Determine the [x, y] coordinate at the center of the cell enclosing the given text.  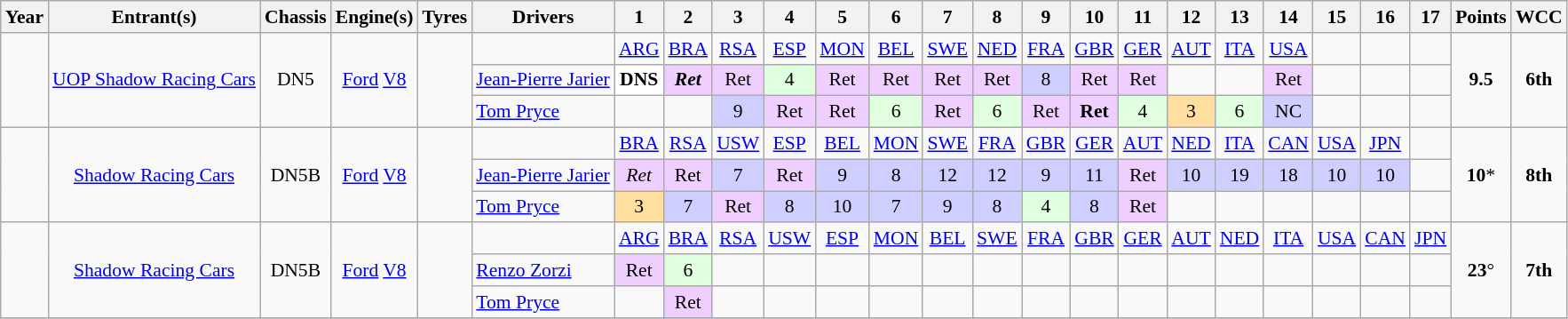
NC [1288, 112]
Engine(s) [375, 17]
18 [1288, 175]
10* [1481, 176]
2 [689, 17]
15 [1337, 17]
16 [1385, 17]
Chassis [296, 17]
8th [1540, 176]
Renzo Zorzi [543, 270]
Points [1481, 17]
23° [1481, 270]
WCC [1540, 17]
1 [639, 17]
UOP Shadow Racing Cars [154, 80]
DNS [639, 80]
Year [25, 17]
Tyres [444, 17]
13 [1239, 17]
9.5 [1481, 80]
7th [1540, 270]
DN5 [296, 80]
19 [1239, 175]
5 [842, 17]
6th [1540, 80]
Entrant(s) [154, 17]
Drivers [543, 17]
17 [1430, 17]
14 [1288, 17]
